Extract the (X, Y) coordinate from the center of the cell holding the provided text.  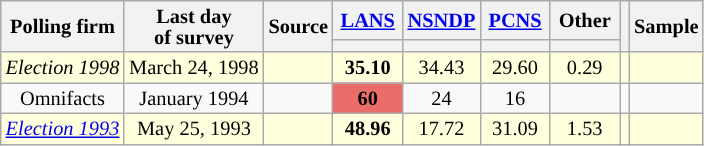
29.60 (515, 68)
Election 1993 (62, 128)
PCNS (515, 20)
16 (515, 98)
March 24, 1998 (194, 68)
Election 1998 (62, 68)
34.43 (442, 68)
Other (585, 20)
31.09 (515, 128)
Omnifacts (62, 98)
Source (298, 26)
35.10 (368, 68)
January 1994 (194, 98)
Sample (666, 26)
Last day of survey (194, 26)
0.29 (585, 68)
NSNDP (442, 20)
LANS (368, 20)
17.72 (442, 128)
1.53 (585, 128)
48.96 (368, 128)
Polling firm (62, 26)
May 25, 1993 (194, 128)
24 (442, 98)
60 (368, 98)
